Output the (X, Y) coordinate of the center of the cell containing the given text.  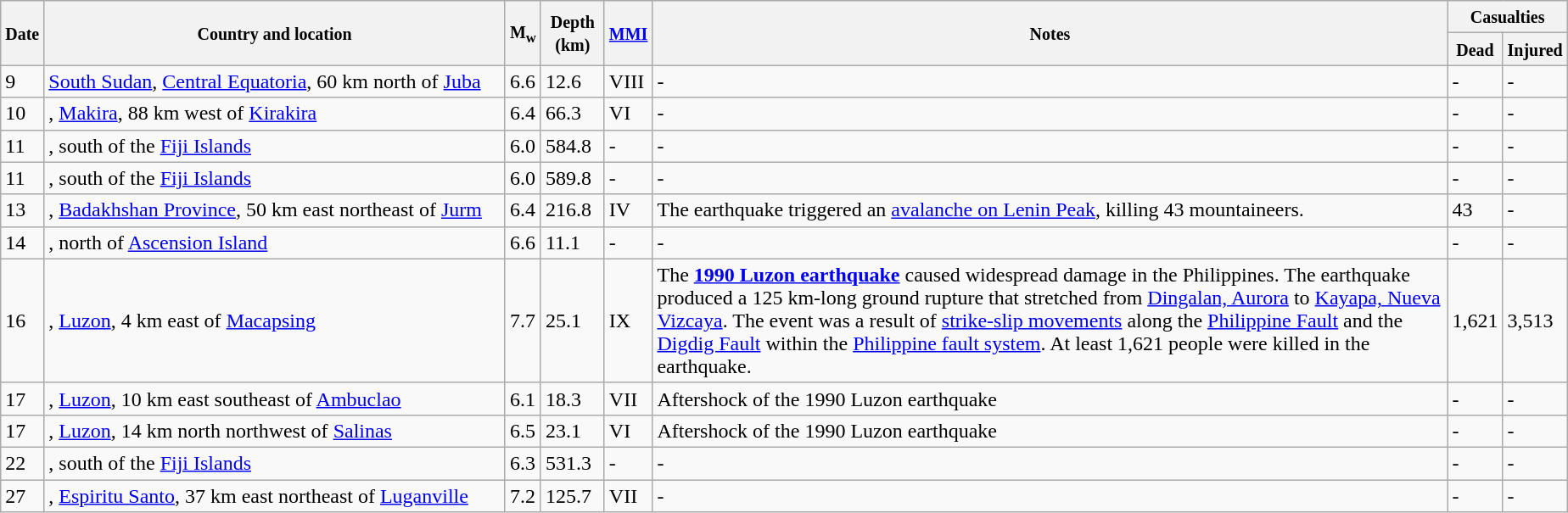
22 (22, 463)
Mw (523, 33)
Date (22, 33)
66.3 (572, 114)
3,513 (1535, 321)
VIII (628, 81)
, north of Ascension Island (275, 243)
7.7 (523, 321)
25.1 (572, 321)
Casualties (1507, 17)
216.8 (572, 210)
125.7 (572, 496)
7.2 (523, 496)
, Luzon, 14 km north northwest of Salinas (275, 431)
MMI (628, 33)
10 (22, 114)
16 (22, 321)
Dead (1475, 49)
Country and location (275, 33)
, Badakhshan Province, 50 km east northeast of Jurm (275, 210)
589.8 (572, 178)
18.3 (572, 399)
531.3 (572, 463)
43 (1475, 210)
, Makira, 88 km west of Kirakira (275, 114)
9 (22, 81)
, Luzon, 10 km east southeast of Ambuclao (275, 399)
, Espiritu Santo, 37 km east northeast of Luganville (275, 496)
Notes (1050, 33)
6.1 (523, 399)
6.5 (523, 431)
14 (22, 243)
11.1 (572, 243)
12.6 (572, 81)
23.1 (572, 431)
6.3 (523, 463)
IX (628, 321)
South Sudan, Central Equatoria, 60 km north of Juba (275, 81)
Depth (km) (572, 33)
, Luzon, 4 km east of Macapsing (275, 321)
584.8 (572, 146)
Injured (1535, 49)
IV (628, 210)
The earthquake triggered an avalanche on Lenin Peak, killing 43 mountaineers. (1050, 210)
13 (22, 210)
1,621 (1475, 321)
27 (22, 496)
